Provide the (x, y) coordinate of the cell's center where the given text is located.  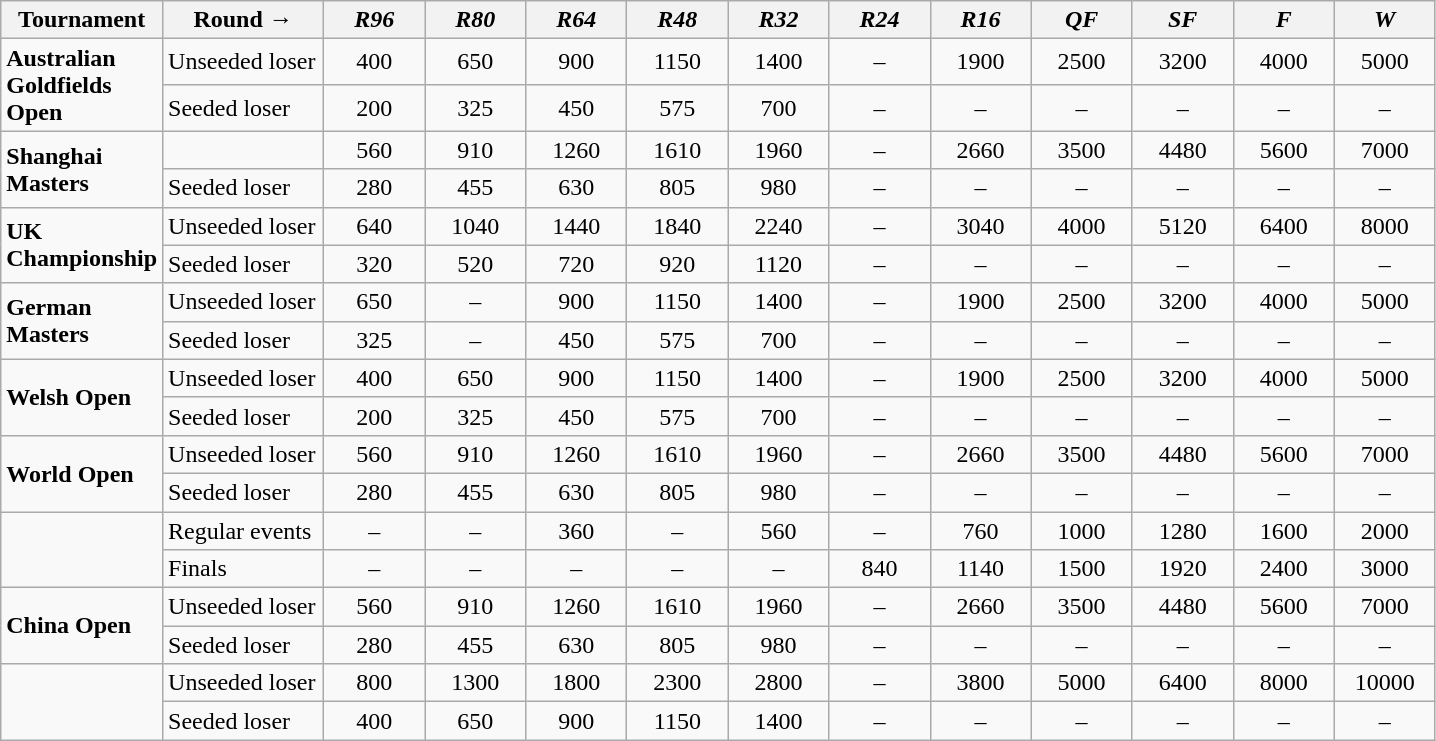
R24 (880, 20)
720 (576, 264)
R96 (374, 20)
1920 (1182, 569)
German Masters (82, 321)
2300 (678, 683)
2000 (1384, 531)
1600 (1284, 531)
World Open (82, 473)
3000 (1384, 569)
640 (374, 226)
1000 (1082, 531)
320 (374, 264)
R48 (678, 20)
2240 (778, 226)
1140 (980, 569)
SF (1182, 20)
1500 (1082, 569)
R16 (980, 20)
R80 (476, 20)
1440 (576, 226)
1300 (476, 683)
Round → (244, 20)
1800 (576, 683)
3040 (980, 226)
W (1384, 20)
UK Championship (82, 245)
3800 (980, 683)
840 (880, 569)
F (1284, 20)
Welsh Open (82, 397)
1040 (476, 226)
10000 (1384, 683)
5120 (1182, 226)
Tournament (82, 20)
Shanghai Masters (82, 169)
Australian Goldfields Open (82, 85)
R64 (576, 20)
1280 (1182, 531)
Regular events (244, 531)
920 (678, 264)
520 (476, 264)
360 (576, 531)
800 (374, 683)
QF (1082, 20)
China Open (82, 626)
1120 (778, 264)
760 (980, 531)
R32 (778, 20)
Finals (244, 569)
2800 (778, 683)
1840 (678, 226)
2400 (1284, 569)
